Pinpoint the cell where the given text exists, returning its [x, y] midpoint coordinate. 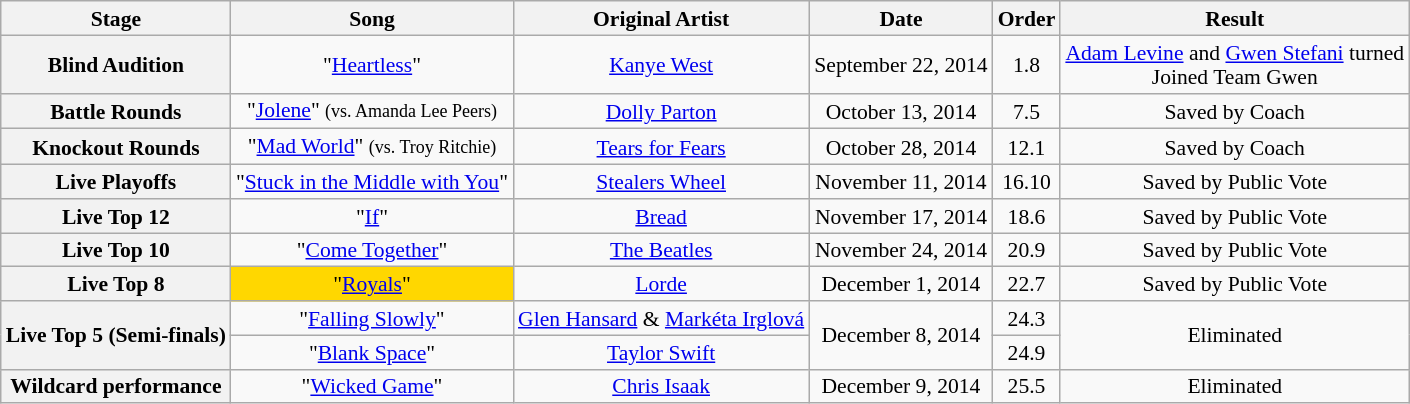
Live Playoffs [116, 182]
16.10 [1027, 182]
"Mad World" (vs. Troy Ritchie) [372, 147]
September 22, 2014 [900, 64]
Date [900, 18]
December 9, 2014 [900, 386]
Song [372, 18]
Live Top 8 [116, 284]
November 24, 2014 [900, 250]
1.8 [1027, 64]
"Heartless" [372, 64]
"If" [372, 216]
"Come Together" [372, 250]
Live Top 12 [116, 216]
Order [1027, 18]
Stealers Wheel [661, 182]
Glen Hansard & Markéta Irglová [661, 318]
Wildcard performance [116, 386]
"Wicked Game" [372, 386]
Chris Isaak [661, 386]
December 1, 2014 [900, 284]
The Beatles [661, 250]
Tears for Fears [661, 147]
Blind Audition [116, 64]
"Blank Space" [372, 352]
24.3 [1027, 318]
Live Top 10 [116, 250]
18.6 [1027, 216]
22.7 [1027, 284]
November 17, 2014 [900, 216]
Stage [116, 18]
Live Top 5 (Semi-finals) [116, 335]
"Jolene" (vs. Amanda Lee Peers) [372, 111]
25.5 [1027, 386]
Dolly Parton [661, 111]
7.5 [1027, 111]
Result [1234, 18]
October 13, 2014 [900, 111]
Kanye West [661, 64]
Bread [661, 216]
"Falling Slowly" [372, 318]
Taylor Swift [661, 352]
20.9 [1027, 250]
12.1 [1027, 147]
November 11, 2014 [900, 182]
October 28, 2014 [900, 147]
Battle Rounds [116, 111]
24.9 [1027, 352]
Lorde [661, 284]
Knockout Rounds [116, 147]
December 8, 2014 [900, 335]
"Royals" [372, 284]
"Stuck in the Middle with You" [372, 182]
Original Artist [661, 18]
Adam Levine and Gwen Stefani turnedJoined Team Gwen [1234, 64]
